Provide the (x, y) coordinate of the cell's center where the given text is located.  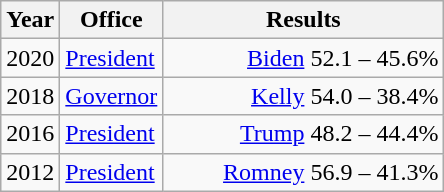
Year (30, 20)
Office (112, 20)
Kelly 54.0 – 38.4% (304, 96)
2020 (30, 58)
2016 (30, 134)
Biden 52.1 – 45.6% (304, 58)
Trump 48.2 – 44.4% (304, 134)
Romney 56.9 – 41.3% (304, 172)
Governor (112, 96)
2018 (30, 96)
Results (304, 20)
2012 (30, 172)
